Determine the [X, Y] coordinate at the center of the cell enclosing the given text.  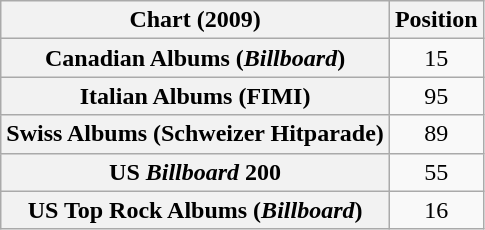
Position [436, 20]
Chart (2009) [196, 20]
US Billboard 200 [196, 172]
16 [436, 210]
US Top Rock Albums (Billboard) [196, 210]
89 [436, 134]
95 [436, 96]
Italian Albums (FIMI) [196, 96]
Swiss Albums (Schweizer Hitparade) [196, 134]
15 [436, 58]
Canadian Albums (Billboard) [196, 58]
55 [436, 172]
